Identify which cell holds the provided text, then report its (X, Y) central coordinate. 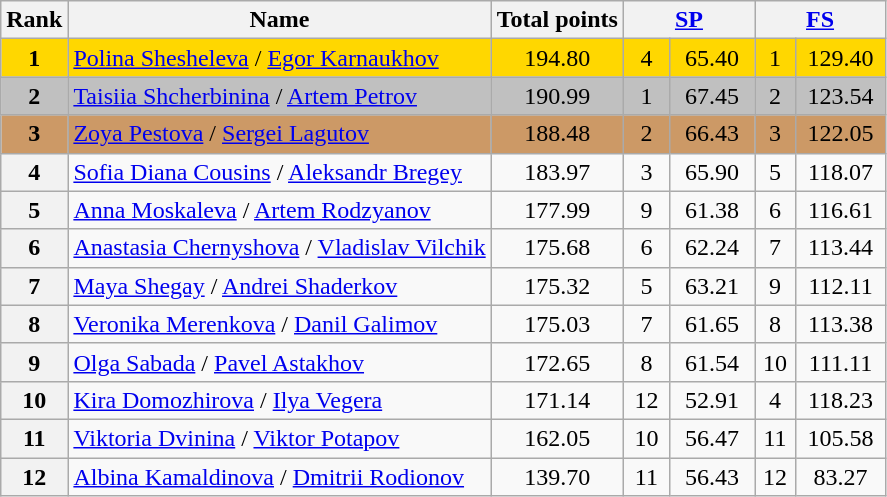
56.47 (712, 438)
113.44 (840, 248)
162.05 (557, 438)
194.80 (557, 58)
Olga Sabada / Pavel Astakhov (280, 362)
171.14 (557, 400)
118.07 (840, 172)
63.21 (712, 286)
105.58 (840, 438)
129.40 (840, 58)
116.61 (840, 210)
Rank (34, 20)
122.05 (840, 134)
Anastasia Chernyshova / Vladislav Vilchik (280, 248)
177.99 (557, 210)
183.97 (557, 172)
139.70 (557, 477)
Albina Kamaldinova / Dmitrii Rodionov (280, 477)
Sofia Diana Cousins / Aleksandr Bregey (280, 172)
Name (280, 20)
65.90 (712, 172)
113.38 (840, 324)
118.23 (840, 400)
Total points (557, 20)
Taisiia Shcherbinina / Artem Petrov (280, 96)
SP (688, 20)
Polina Shesheleva / Egor Karnaukhov (280, 58)
Anna Moskaleva / Artem Rodzyanov (280, 210)
Kira Domozhirova / Ilya Vegera (280, 400)
52.91 (712, 400)
123.54 (840, 96)
175.68 (557, 248)
61.65 (712, 324)
67.45 (712, 96)
56.43 (712, 477)
175.03 (557, 324)
FS (820, 20)
Zoya Pestova / Sergei Lagutov (280, 134)
65.40 (712, 58)
112.11 (840, 286)
61.54 (712, 362)
61.38 (712, 210)
Maya Shegay / Andrei Shaderkov (280, 286)
Viktoria Dvinina / Viktor Potapov (280, 438)
111.11 (840, 362)
Veronika Merenkova / Danil Galimov (280, 324)
190.99 (557, 96)
188.48 (557, 134)
83.27 (840, 477)
172.65 (557, 362)
175.32 (557, 286)
62.24 (712, 248)
66.43 (712, 134)
